Find where the given text appears and provide that cell's center as (X, Y) coordinate. 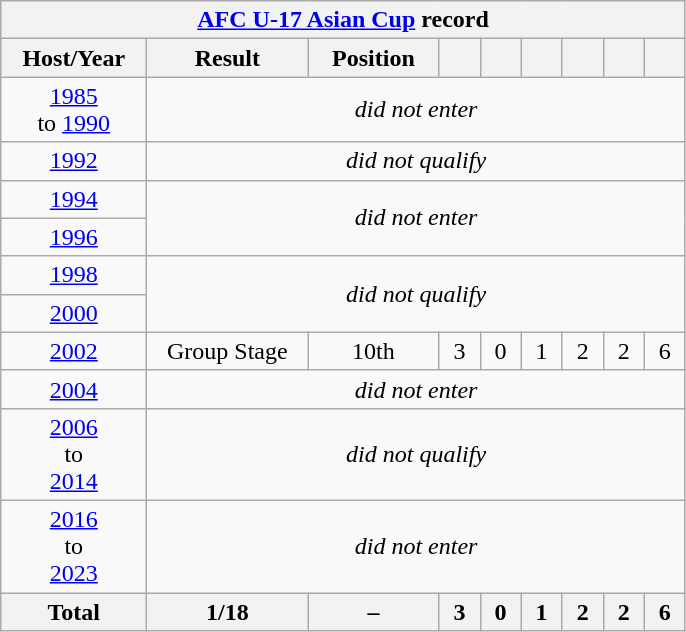
1985to 1990 (74, 110)
AFC U-17 Asian Cup record (344, 20)
1998 (74, 275)
10th (374, 351)
2016to 2023 (74, 546)
2004 (74, 389)
Group Stage (228, 351)
2002 (74, 351)
1994 (74, 199)
2000 (74, 313)
Host/Year (74, 58)
Position (374, 58)
2006to 2014 (74, 454)
Result (228, 58)
Total (74, 611)
1996 (74, 237)
1/18 (228, 611)
– (374, 611)
1992 (74, 161)
